Identify which cell holds the provided text, then report its (X, Y) central coordinate. 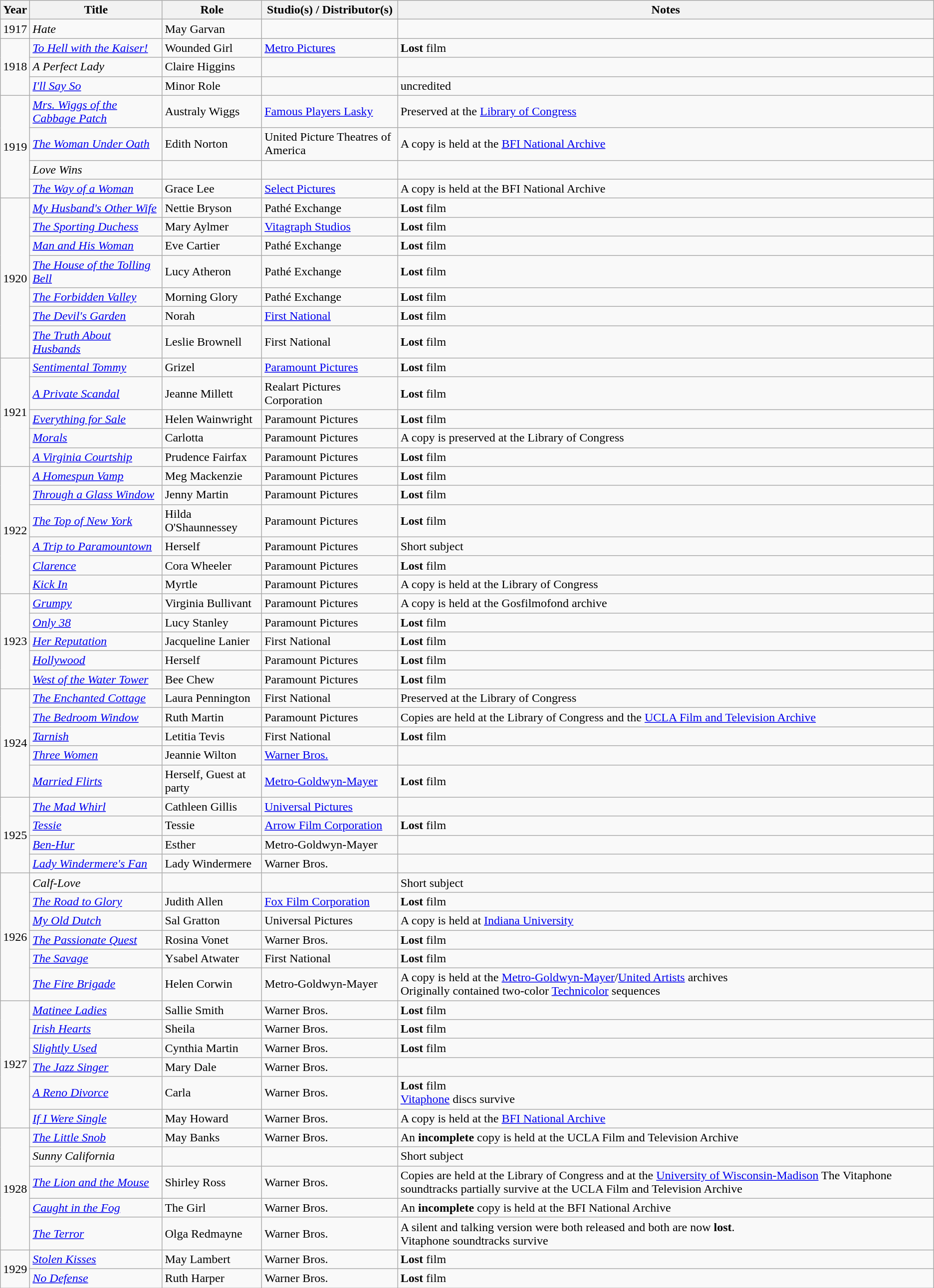
Tarnish (96, 736)
Wounded Girl (212, 48)
A silent and talking version were both released and both are now lost. Vitaphone soundtracks survive (666, 1233)
To Hell with the Kaiser! (96, 48)
No Defense (96, 1278)
Role (212, 10)
1921 (15, 412)
A copy is held at the Library of Congress (666, 584)
uncredited (666, 86)
Fox Film Corporation (330, 901)
Vitagraph Studios (330, 226)
Jacqueline Lanier (212, 642)
My Old Dutch (96, 920)
Ruth Martin (212, 717)
A Trip to Paramountown (96, 546)
Copies are held at the Library of Congress and the UCLA Film and Television Archive (666, 717)
Helen Corwin (212, 985)
Cynthia Martin (212, 1048)
Love Wins (96, 170)
Letitia Tevis (212, 736)
Edith Norton (212, 144)
Morning Glory (212, 297)
The Enchanted Cottage (96, 698)
Man and His Woman (96, 245)
Year (15, 10)
1923 (15, 641)
Stolen Kisses (96, 1259)
An incomplete copy is held at the UCLA Film and Television Archive (666, 1137)
Sentimental Tommy (96, 368)
Mary Aylmer (212, 226)
Claire Higgins (212, 67)
1918 (15, 67)
May Banks (212, 1137)
Calf-Love (96, 882)
The Top of New York (96, 521)
The Terror (96, 1233)
If I Were Single (96, 1118)
A copy is preserved at the Library of Congress (666, 438)
Select Pictures (330, 189)
Sunny California (96, 1156)
Grumpy (96, 603)
I'll Say So (96, 86)
Notes (666, 10)
The Forbidden Valley (96, 297)
Rosina Vonet (212, 939)
1919 (15, 147)
Mary Dale (212, 1067)
A Perfect Lady (96, 67)
The Bedroom Window (96, 717)
Norah (212, 316)
The Jazz Singer (96, 1067)
Lucy Stanley (212, 622)
1928 (15, 1189)
Irish Hearts (96, 1029)
Sheila (212, 1029)
The Truth About Husbands (96, 342)
1925 (15, 835)
Cathleen Gillis (212, 807)
Her Reputation (96, 642)
May Lambert (212, 1259)
Three Women (96, 755)
Matinee Ladies (96, 1010)
Ruth Harper (212, 1278)
Carlotta (212, 438)
1926 (15, 937)
Mrs. Wiggs of the Cabbage Patch (96, 112)
A Reno Divorce (96, 1092)
Through a Glass Window (96, 495)
Prudence Fairfax (212, 457)
1920 (15, 278)
Esther (212, 845)
Grace Lee (212, 189)
May Garvan (212, 29)
Kick In (96, 584)
An incomplete copy is held at the BFI National Archive (666, 1208)
The Road to Glory (96, 901)
Cora Wheeler (212, 565)
1929 (15, 1269)
Jenny Martin (212, 495)
Eve Cartier (212, 245)
Bee Chew (212, 679)
A Virginia Courtship (96, 457)
1917 (15, 29)
Grizel (212, 368)
Hate (96, 29)
The Woman Under Oath (96, 144)
Judith Allen (212, 901)
United Picture Theatres of America (330, 144)
Laura Pennington (212, 698)
Lady Windermere (212, 863)
The Way of a Woman (96, 189)
The Passionate Quest (96, 939)
The Girl (212, 1208)
A copy is held at the Metro-Goldwyn-Mayer/United Artists archives Originally contained two-color Technicolor sequences (666, 985)
Nettie Bryson (212, 208)
Married Flirts (96, 781)
Famous Players Lasky (330, 112)
The Devil's Garden (96, 316)
The Lion and the Mouse (96, 1182)
Ysabel Atwater (212, 959)
Minor Role (212, 86)
Metro Pictures (330, 48)
Clarence (96, 565)
Lady Windermere's Fan (96, 863)
The Mad Whirl (96, 807)
A Homespun Vamp (96, 476)
Australy Wiggs (212, 112)
Lost film Vitaphone discs survive (666, 1092)
Olga Redmayne (212, 1233)
Hilda O'Shaunnessey (212, 521)
Hollywood (96, 660)
My Husband's Other Wife (96, 208)
Carla (212, 1092)
Title (96, 10)
Myrtle (212, 584)
1927 (15, 1065)
The Savage (96, 959)
Morals (96, 438)
Slightly Used (96, 1048)
Arrow Film Corporation (330, 826)
Meg Mackenzie (212, 476)
A copy is held at the Gosfilmofond archive (666, 603)
Everything for Sale (96, 419)
Studio(s) / Distributor(s) (330, 10)
Ben-Hur (96, 845)
Jeanne Millett (212, 393)
Herself, Guest at party (212, 781)
The Sporting Duchess (96, 226)
Caught in the Fog (96, 1208)
Helen Wainwright (212, 419)
The Little Snob (96, 1137)
Lucy Atheron (212, 271)
Sal Gratton (212, 920)
Leslie Brownell (212, 342)
Only 38 (96, 622)
1924 (15, 743)
Shirley Ross (212, 1182)
Virginia Bullivant (212, 603)
1922 (15, 530)
The House of the Tolling Bell (96, 271)
The Fire Brigade (96, 985)
May Howard (212, 1118)
A Private Scandal (96, 393)
Realart Pictures Corporation (330, 393)
Jeannie Wilton (212, 755)
Sallie Smith (212, 1010)
A copy is held at Indiana University (666, 920)
West of the Water Tower (96, 679)
